Locate the cell with the specified text and output its [X, Y] center coordinate. 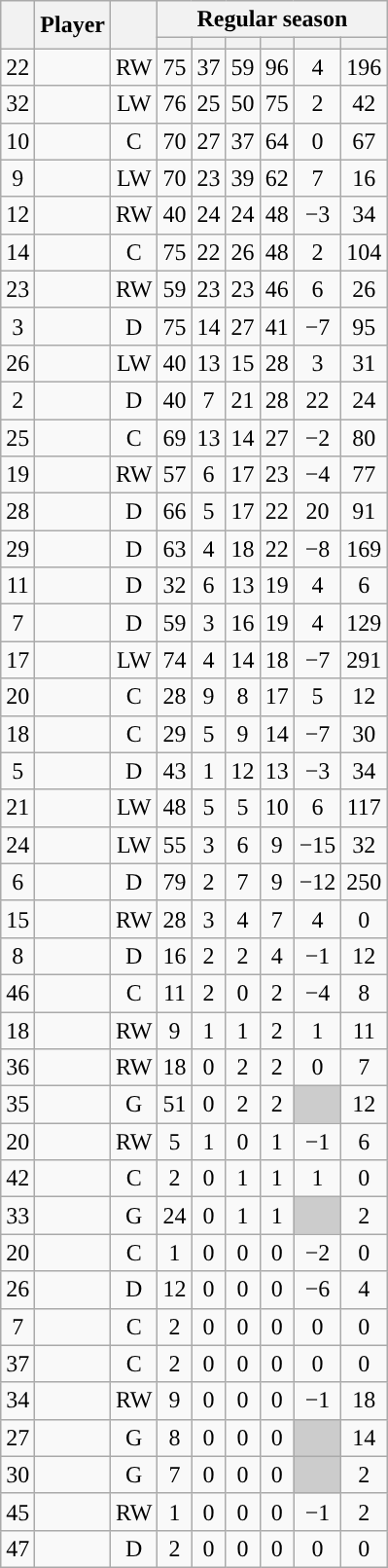
−8 [317, 549]
169 [364, 549]
63 [175, 549]
95 [364, 326]
80 [364, 437]
50 [243, 104]
67 [364, 141]
76 [175, 104]
55 [175, 845]
104 [364, 252]
250 [364, 882]
291 [364, 660]
31 [364, 363]
33 [18, 1216]
74 [175, 660]
196 [364, 67]
51 [175, 1105]
43 [175, 771]
96 [276, 67]
35 [18, 1105]
62 [276, 178]
129 [364, 623]
69 [175, 437]
−12 [317, 882]
41 [276, 326]
66 [175, 512]
−15 [317, 845]
36 [18, 1068]
45 [18, 1512]
57 [175, 475]
79 [175, 882]
Regular season [272, 19]
91 [364, 512]
Player [73, 25]
47 [18, 1549]
77 [364, 475]
−6 [317, 1290]
39 [243, 178]
64 [276, 141]
117 [364, 808]
